Output the [X, Y] coordinate of the center of the cell containing the given text.  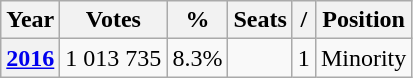
2016 [30, 58]
Seats [260, 20]
/ [304, 20]
Position [363, 20]
Minority [363, 58]
1 [304, 58]
1 013 735 [114, 58]
8.3% [198, 58]
Votes [114, 20]
% [198, 20]
Year [30, 20]
